Identify which cell holds the provided text, then report its (x, y) central coordinate. 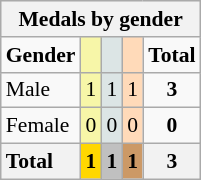
Female (41, 126)
Male (41, 90)
Gender (41, 55)
Medals by gender (101, 19)
